Output the [X, Y] coordinate of the center of the cell containing the given text.  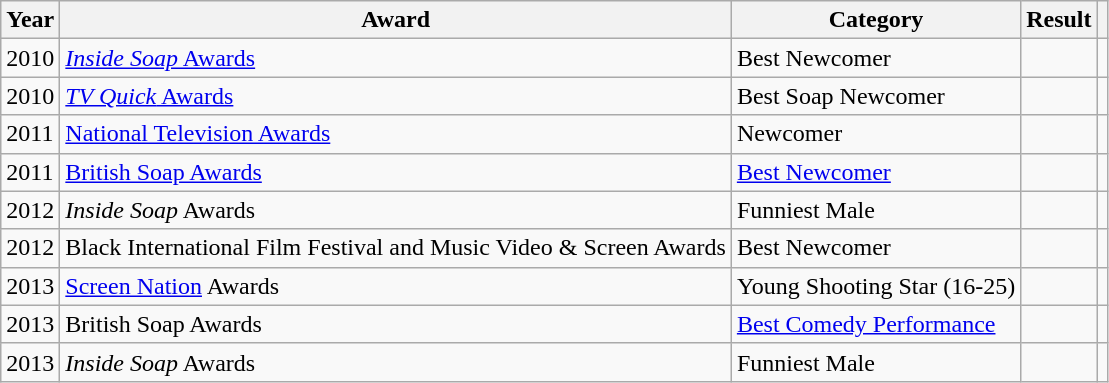
Newcomer [876, 134]
Black International Film Festival and Music Video & Screen Awards [396, 248]
TV Quick Awards [396, 96]
National Television Awards [396, 134]
Award [396, 20]
Young Shooting Star (16-25) [876, 286]
Best Soap Newcomer [876, 96]
Year [30, 20]
Screen Nation Awards [396, 286]
Category [876, 20]
Result [1059, 20]
Best Comedy Performance [876, 324]
